Locate the cell with the specified text and output its [X, Y] center coordinate. 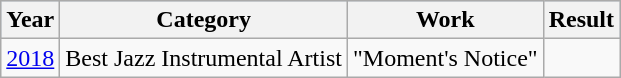
Best Jazz Instrumental Artist [204, 58]
Category [204, 20]
Result [581, 20]
Work [445, 20]
Year [30, 20]
"Moment's Notice" [445, 58]
2018 [30, 58]
